Return (X, Y) of the center of cell containing provided text 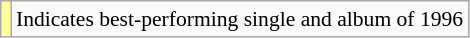
Indicates best-performing single and album of 1996 (240, 19)
